Search for the cell housing the specified text and yield its (x, y) center coordinate. 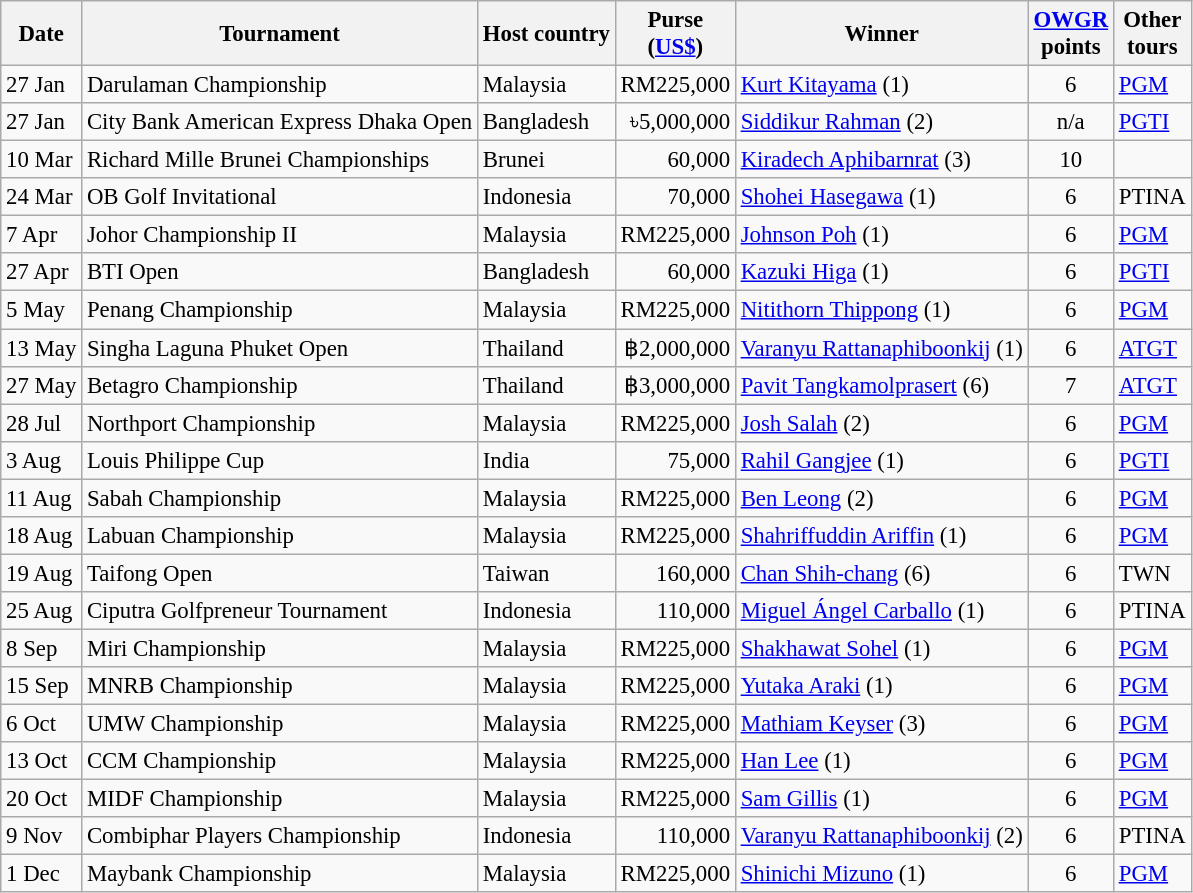
Host country (546, 34)
Josh Salah (2) (882, 423)
7 (1070, 385)
฿3,000,000 (675, 385)
Northport Championship (280, 423)
OB Golf Invitational (280, 197)
OWGRpoints (1070, 34)
Mathiam Keyser (3) (882, 724)
Shohei Hasegawa (1) (882, 197)
11 Aug (42, 498)
Betagro Championship (280, 385)
10 (1070, 160)
Date (42, 34)
Varanyu Rattanaphiboonkij (1) (882, 348)
160,000 (675, 573)
75,000 (675, 460)
13 May (42, 348)
Labuan Championship (280, 536)
Purse(US$) (675, 34)
Taiwan (546, 573)
Richard Mille Brunei Championships (280, 160)
5 May (42, 310)
CCM Championship (280, 761)
7 Apr (42, 235)
BTI Open (280, 273)
9 Nov (42, 836)
Combiphar Players Championship (280, 836)
Darulaman Championship (280, 85)
৳5,000,000 (675, 122)
Kazuki Higa (1) (882, 273)
UMW Championship (280, 724)
Yutaka Araki (1) (882, 686)
18 Aug (42, 536)
10 Mar (42, 160)
28 Jul (42, 423)
Rahil Gangjee (1) (882, 460)
Singha Laguna Phuket Open (280, 348)
Maybank Championship (280, 874)
฿2,000,000 (675, 348)
Winner (882, 34)
Taifong Open (280, 573)
1 Dec (42, 874)
Johor Championship II (280, 235)
Han Lee (1) (882, 761)
Siddikur Rahman (2) (882, 122)
Kiradech Aphibarnrat (3) (882, 160)
Pavit Tangkamolprasert (6) (882, 385)
Miri Championship (280, 648)
20 Oct (42, 799)
Othertours (1152, 34)
Kurt Kitayama (1) (882, 85)
Varanyu Rattanaphiboonkij (2) (882, 836)
8 Sep (42, 648)
Johnson Poh (1) (882, 235)
27 May (42, 385)
13 Oct (42, 761)
Sabah Championship (280, 498)
70,000 (675, 197)
15 Sep (42, 686)
25 Aug (42, 611)
3 Aug (42, 460)
Shinichi Mizuno (1) (882, 874)
TWN (1152, 573)
Sam Gillis (1) (882, 799)
India (546, 460)
City Bank American Express Dhaka Open (280, 122)
n/a (1070, 122)
27 Apr (42, 273)
MNRB Championship (280, 686)
Louis Philippe Cup (280, 460)
24 Mar (42, 197)
19 Aug (42, 573)
Tournament (280, 34)
Shahriffuddin Ariffin (1) (882, 536)
Ciputra Golfpreneur Tournament (280, 611)
Brunei (546, 160)
Chan Shih-chang (6) (882, 573)
Shakhawat Sohel (1) (882, 648)
Ben Leong (2) (882, 498)
Nitithorn Thippong (1) (882, 310)
Miguel Ángel Carballo (1) (882, 611)
6 Oct (42, 724)
Penang Championship (280, 310)
MIDF Championship (280, 799)
